Return (x, y) of the center of cell containing provided text 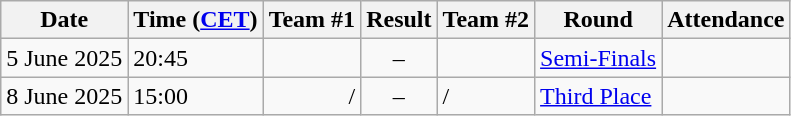
Team #2 (486, 20)
Team #1 (312, 20)
15:00 (196, 96)
Semi-Finals (598, 58)
8 June 2025 (64, 96)
Attendance (726, 20)
5 June 2025 (64, 58)
Result (399, 20)
Date (64, 20)
Time (CET) (196, 20)
20:45 (196, 58)
Round (598, 20)
Third Place (598, 96)
